From the cell containing the given text, extract its center point as [X, Y] coordinate. 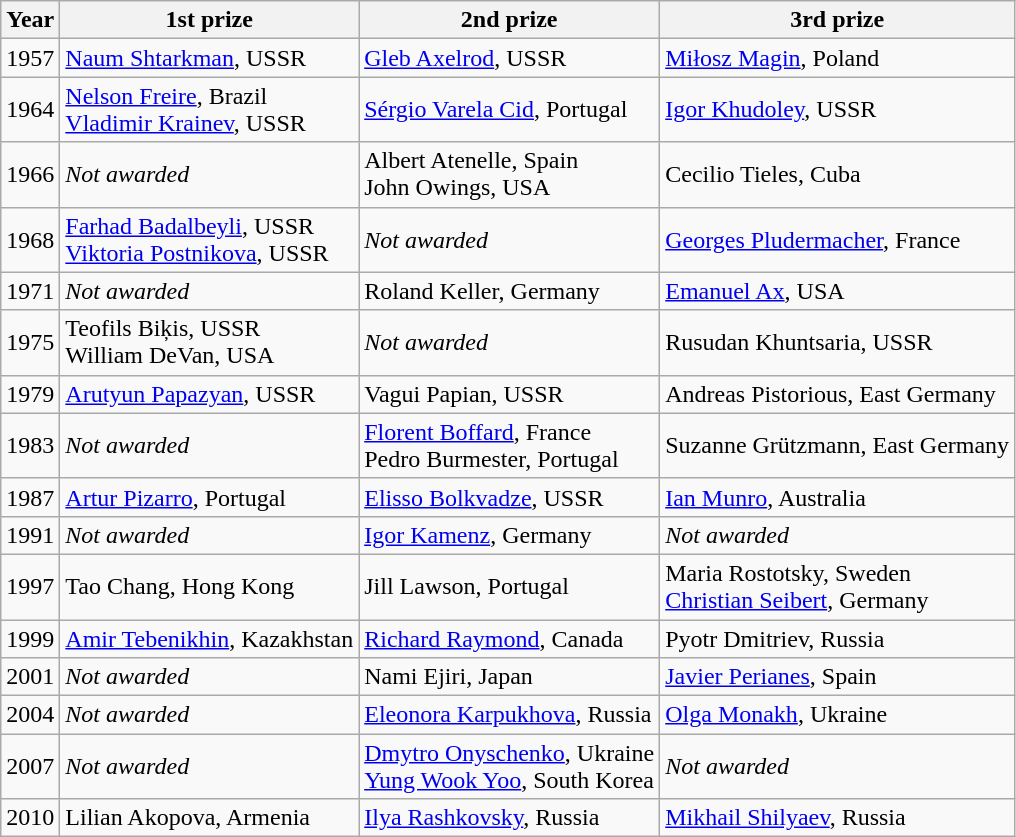
Rusudan Khuntsaria, USSR [838, 342]
1999 [30, 639]
Elisso Bolkvadze, USSR [510, 497]
Igor Khudoley, USSR [838, 110]
Suzanne Grützmann, East Germany [838, 446]
Lilian Akopova, Armenia [210, 818]
Georges Pludermacher, France [838, 240]
Andreas Pistorious, East Germany [838, 394]
1st prize [210, 20]
1964 [30, 110]
1997 [30, 586]
1987 [30, 497]
Teofils Biķis, USSRWilliam DeVan, USA [210, 342]
Miłosz Magin, Poland [838, 58]
Roland Keller, Germany [510, 291]
Dmytro Onyschenko, UkraineYung Wook Yoo, South Korea [510, 766]
2001 [30, 677]
Ilya Rashkovsky, Russia [510, 818]
Florent Boffard, FrancePedro Burmester, Portugal [510, 446]
Jill Lawson, Portugal [510, 586]
Nelson Freire, BrazilVladimir Krainev, USSR [210, 110]
Farhad Badalbeyli, USSRViktoria Postnikova, USSR [210, 240]
Richard Raymond, Canada [510, 639]
Artur Pizarro, Portugal [210, 497]
Mikhail Shilyaev, Russia [838, 818]
Nami Ejiri, Japan [510, 677]
1966 [30, 174]
Pyotr Dmitriev, Russia [838, 639]
1968 [30, 240]
1983 [30, 446]
Javier Perianes, Spain [838, 677]
Cecilio Tieles, Cuba [838, 174]
Igor Kamenz, Germany [510, 535]
Naum Shtarkman, USSR [210, 58]
Gleb Axelrod, USSR [510, 58]
Emanuel Ax, USA [838, 291]
Amir Tebenikhin, Kazakhstan [210, 639]
Year [30, 20]
1971 [30, 291]
1979 [30, 394]
1957 [30, 58]
Albert Atenelle, Spain John Owings, USA [510, 174]
Ian Munro, Australia [838, 497]
1975 [30, 342]
2010 [30, 818]
2nd prize [510, 20]
Eleonora Karpukhova, Russia [510, 715]
2004 [30, 715]
Vagui Papian, USSR [510, 394]
Sérgio Varela Cid, Portugal [510, 110]
2007 [30, 766]
Arutyun Papazyan, USSR [210, 394]
Tao Chang, Hong Kong [210, 586]
Olga Monakh, Ukraine [838, 715]
Maria Rostotsky, SwedenChristian Seibert, Germany [838, 586]
3rd prize [838, 20]
1991 [30, 535]
